Capture the cell that displays the provided text and extract its [x, y] central coordinate. 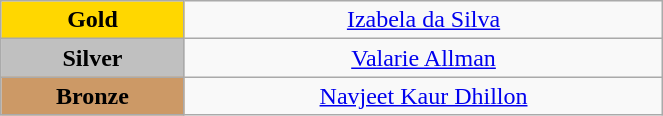
Bronze [92, 96]
Valarie Allman [424, 58]
Navjeet Kaur Dhillon [424, 96]
Silver [92, 58]
Gold [92, 20]
Izabela da Silva [424, 20]
